Capture the cell that displays the provided text and extract its [X, Y] central coordinate. 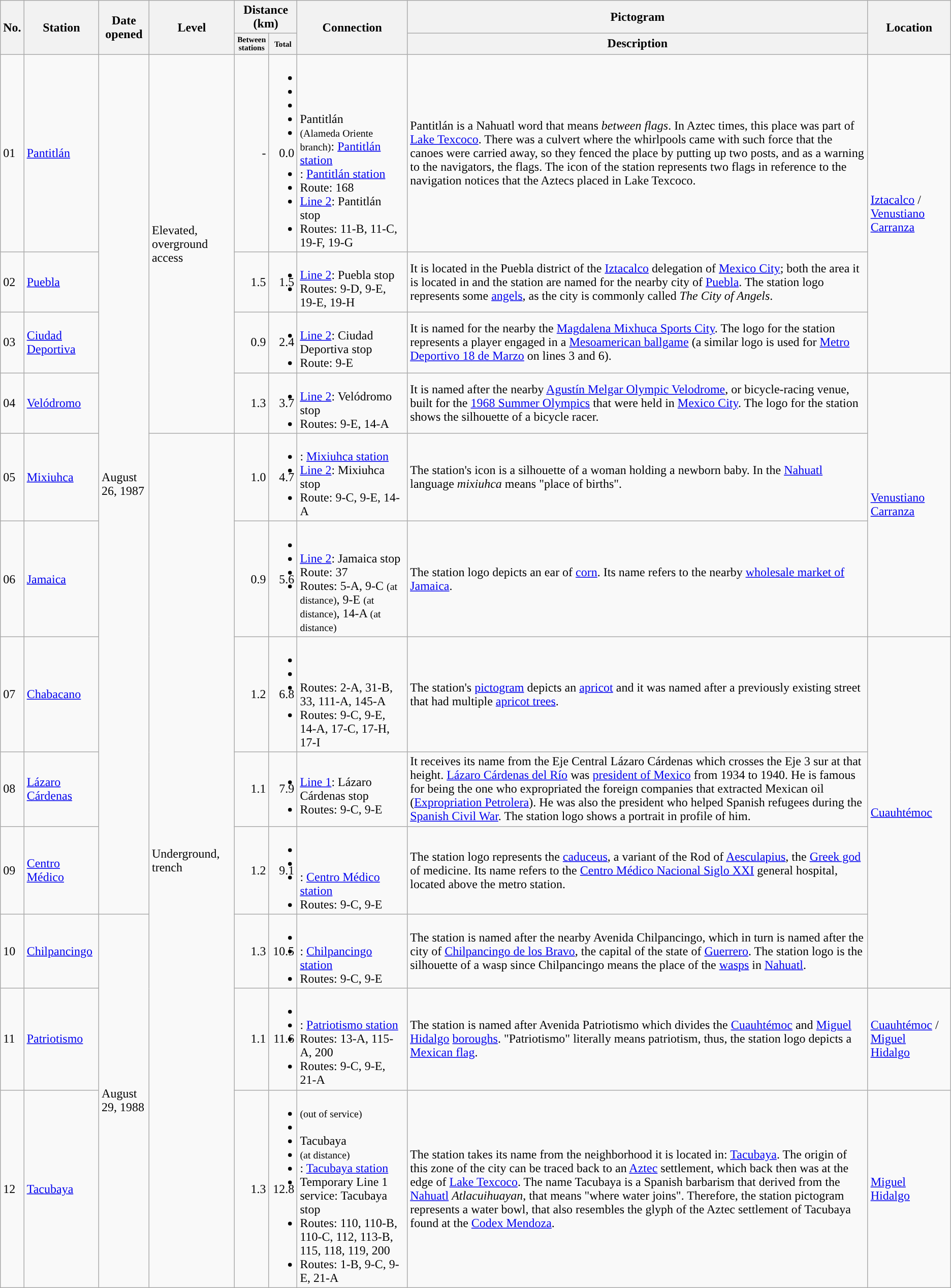
Betweenstations [252, 44]
Pantitlán (Alameda Oriente branch): Pantitlán station : Pantitlán station Route: 168 Line 2: Pantitlán stop Routes: 11-B, 11-C, 19-F, 19-G [353, 153]
Cuauhtémoc / Miguel Hidalgo [909, 1039]
08 [12, 789]
Venustiano Carranza [909, 505]
Ciudad Deportiva [61, 342]
: Centro Médico station Routes: 9-C, 9-E [353, 870]
August 29, 1988 [124, 1101]
Location [909, 27]
10 [12, 951]
Station [61, 27]
The station logo depicts an ear of corn. Its name refers to the nearby wholesale market of Jamaica. [638, 579]
09 [12, 870]
5.6 [283, 579]
Velódromo [61, 403]
03 [12, 342]
: Patriotismo station Routes: 13-A, 115-A, 200 Routes: 9-C, 9-E, 21-A [353, 1039]
0.0 [283, 153]
05 [12, 478]
06 [12, 579]
Line 2: Velódromo stop Routes: 9-E, 14-A [353, 403]
Level [192, 27]
The station's pictogram depicts an apricot and it was named after a previously existing street that had multiple apricot trees. [638, 694]
12 [12, 1189]
Total [283, 44]
- [252, 153]
Chabacano [61, 694]
Iztacalco / Venustiano Carranza [909, 213]
Date opened [124, 27]
Distance (km) [266, 17]
Mixiuhca [61, 478]
Lázaro Cárdenas [61, 789]
07 [12, 694]
: Chilpancingo station Routes: 9-C, 9-E [353, 951]
7.9 [283, 789]
1.0 [252, 478]
9.1 [283, 870]
Line 1: Lázaro Cárdenas stop Routes: 9-C, 9-E [353, 789]
Line 2: Puebla stop Routes: 9-D, 9-E, 19-E, 19-H [353, 282]
10.5 [283, 951]
04 [12, 403]
2.4 [283, 342]
Pictogram [638, 17]
Cuauhtémoc [909, 812]
Connection [353, 27]
11 [12, 1039]
The station's icon is a silhouette of a woman holding a newborn baby. In the Nahuatl language mixiuhca means "place of births". [638, 478]
Routes: 2-A, 31-B, 33, 111-A, 145-A Routes: 9-C, 9-E, 14-A, 17-C, 17-H, 17-I [353, 694]
No. [12, 27]
01 [12, 153]
Underground, trench [192, 861]
Jamaica [61, 579]
Centro Médico [61, 870]
Pantitlán [61, 153]
: Mixiuhca station Line 2: Mixiuhca stop Route: 9-C, 9-E, 14-A [353, 478]
Puebla [61, 282]
02 [12, 282]
Patriotismo [61, 1039]
Miguel Hidalgo [909, 1189]
August 26, 1987 [124, 485]
6.8 [283, 694]
Chilpancingo [61, 951]
Description [638, 44]
Elevated, overground access [192, 244]
3.7 [283, 403]
11.6 [283, 1039]
Tacubaya [61, 1189]
Line 2: Ciudad Deportiva stop Route: 9-E [353, 342]
Line 2: Jamaica stop Route: 37 Routes: 5-A, 9-C (at distance), 9-E (at distance), 14-A (at distance) [353, 579]
4.7 [283, 478]
12.8 [283, 1189]
